Capture the cell that displays the provided text and extract its (X, Y) central coordinate. 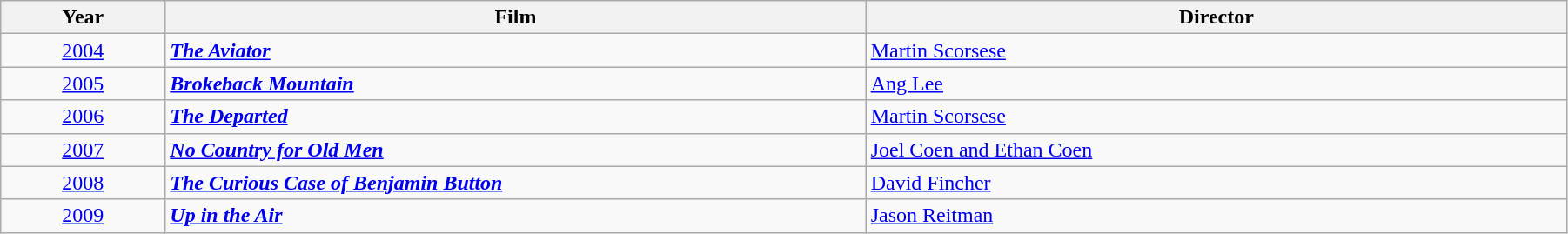
2005 (84, 84)
The Departed (515, 117)
2007 (84, 150)
The Curious Case of Benjamin Button (515, 183)
Brokeback Mountain (515, 84)
Jason Reitman (1216, 216)
David Fincher (1216, 183)
Director (1216, 17)
2009 (84, 216)
Ang Lee (1216, 84)
Joel Coen and Ethan Coen (1216, 150)
2006 (84, 117)
2004 (84, 50)
The Aviator (515, 50)
Year (84, 17)
Film (515, 17)
Up in the Air (515, 216)
2008 (84, 183)
No Country for Old Men (515, 150)
